Scan for the cell matching the given text and deliver its [x, y] coordinate at center. 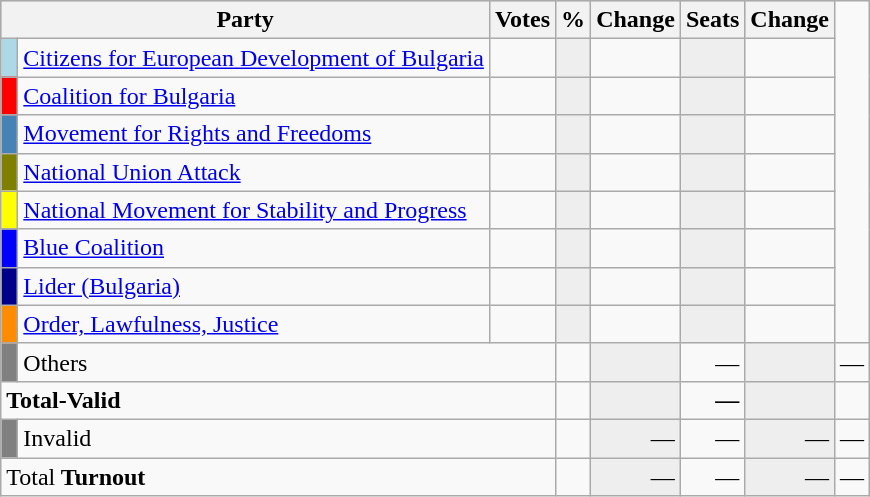
National Union Attack [254, 172]
% [574, 20]
Total Turnout [278, 477]
Movement for Rights and Freedoms [254, 134]
Seats [712, 20]
Blue Coalition [254, 248]
Lider (Bulgaria) [254, 286]
Order, Lawfulness, Justice [254, 324]
Votes [522, 20]
National Movement for Stability and Progress [254, 210]
Coalition for Bulgaria [254, 96]
Invalid [287, 438]
Others [287, 362]
Total-Valid [278, 400]
Citizens for European Development of Bulgaria [254, 58]
Party [246, 20]
